Find where the given text appears and provide that cell's center as (X, Y) coordinate. 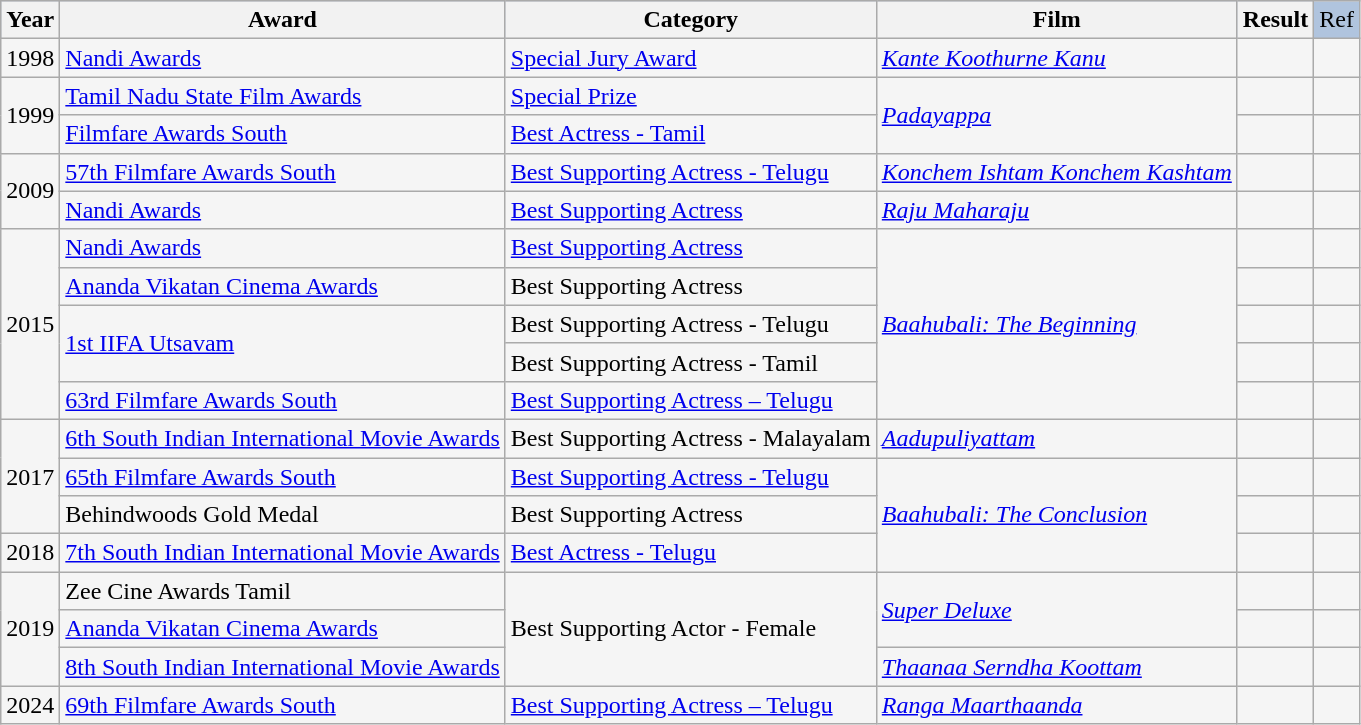
Konchem Ishtam Konchem Kashtam (1056, 172)
Baahubali: The Beginning (1056, 324)
Best Actress - Tamil (690, 134)
2018 (30, 553)
Ref (1337, 20)
Best Actress - Telugu (690, 553)
2009 (30, 191)
Kante Koothurne Kanu (1056, 58)
Super Deluxe (1056, 610)
Best Supporting Actress - Malayalam (690, 438)
Tamil Nadu State Film Awards (282, 96)
6th South Indian International Movie Awards (282, 438)
1998 (30, 58)
Raju Maharaju (1056, 210)
2015 (30, 324)
Result (1275, 20)
69th Filmfare Awards South (282, 705)
Film (1056, 20)
1999 (30, 115)
Best Supporting Actor - Female (690, 629)
Special Jury Award (690, 58)
Aadupuliyattam (1056, 438)
Padayappa (1056, 115)
1st IIFA Utsavam (282, 343)
Special Prize (690, 96)
8th South Indian International Movie Awards (282, 667)
Best Supporting Actress - Tamil (690, 362)
2017 (30, 476)
Thaanaa Serndha Koottam (1056, 667)
Baahubali: The Conclusion (1056, 515)
65th Filmfare Awards South (282, 477)
Filmfare Awards South (282, 134)
57th Filmfare Awards South (282, 172)
2019 (30, 629)
Behindwoods Gold Medal (282, 515)
Year (30, 20)
7th South Indian International Movie Awards (282, 553)
Award (282, 20)
2024 (30, 705)
Category (690, 20)
Zee Cine Awards Tamil (282, 591)
Ranga Maarthaanda (1056, 705)
63rd Filmfare Awards South (282, 400)
